Identify which cell holds the provided text, then report its [x, y] central coordinate. 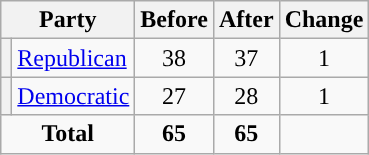
Party [68, 20]
28 [246, 96]
Republican [74, 58]
Before [174, 20]
After [246, 20]
Change [324, 20]
37 [246, 58]
27 [174, 96]
Democratic [74, 96]
38 [174, 58]
Total [68, 134]
